Locate the cell with the specified text and output its [X, Y] center coordinate. 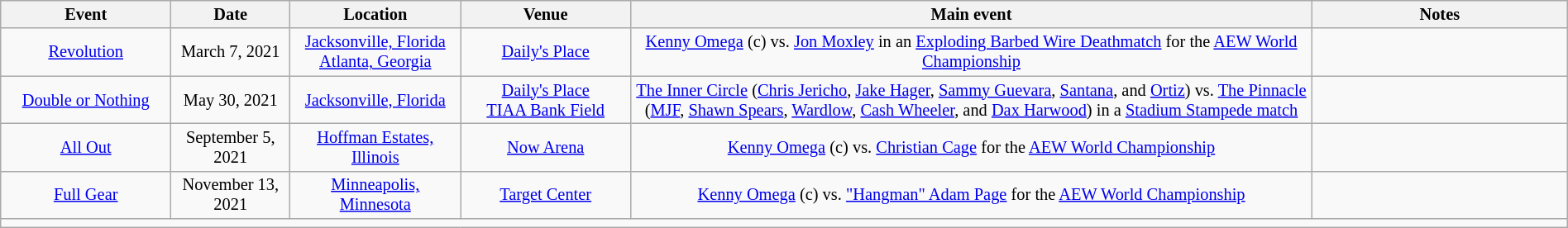
May 30, 2021 [231, 100]
Main event [972, 14]
September 5, 2021 [231, 147]
Kenny Omega (c) vs. "Hangman" Adam Page for the AEW World Championship [972, 195]
Full Gear [86, 195]
Now Arena [546, 147]
March 7, 2021 [231, 52]
Location [375, 14]
Date [231, 14]
Daily's PlaceTIAA Bank Field [546, 100]
November 13, 2021 [231, 195]
Target Center [546, 195]
Venue [546, 14]
Kenny Omega (c) vs. Christian Cage for the AEW World Championship [972, 147]
Double or Nothing [86, 100]
Revolution [86, 52]
Daily's Place [546, 52]
Minneapolis, Minnesota [375, 195]
Jacksonville, FloridaAtlanta, Georgia [375, 52]
Event [86, 14]
Kenny Omega (c) vs. Jon Moxley in an Exploding Barbed Wire Deathmatch for the AEW World Championship [972, 52]
All Out [86, 147]
Hoffman Estates, Illinois [375, 147]
Notes [1439, 14]
Jacksonville, Florida [375, 100]
